Provide the (X, Y) coordinate of the cell's center where the given text is located.  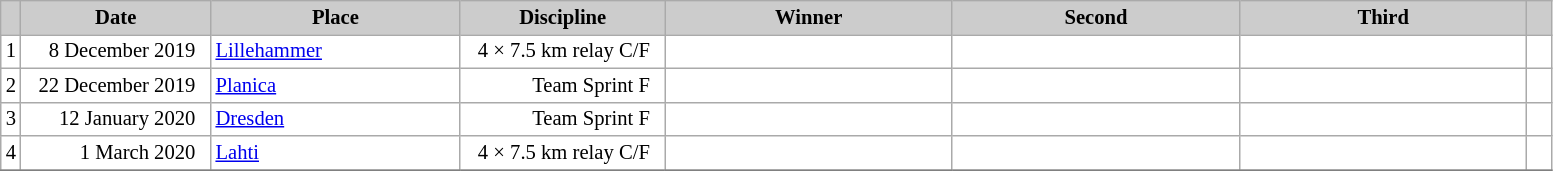
3 (11, 119)
Lillehammer (336, 51)
Winner (808, 17)
Dresden (336, 119)
Third (1384, 17)
Second (1096, 17)
Discipline (562, 17)
1 (11, 51)
4 (11, 153)
Date (116, 17)
2 (11, 85)
Lahti (336, 153)
12 January 2020 (116, 119)
1 March 2020 (116, 153)
Planica (336, 85)
8 December 2019 (116, 51)
Place (336, 17)
22 December 2019 (116, 85)
